Identify which cell holds the provided text, then report its [X, Y] central coordinate. 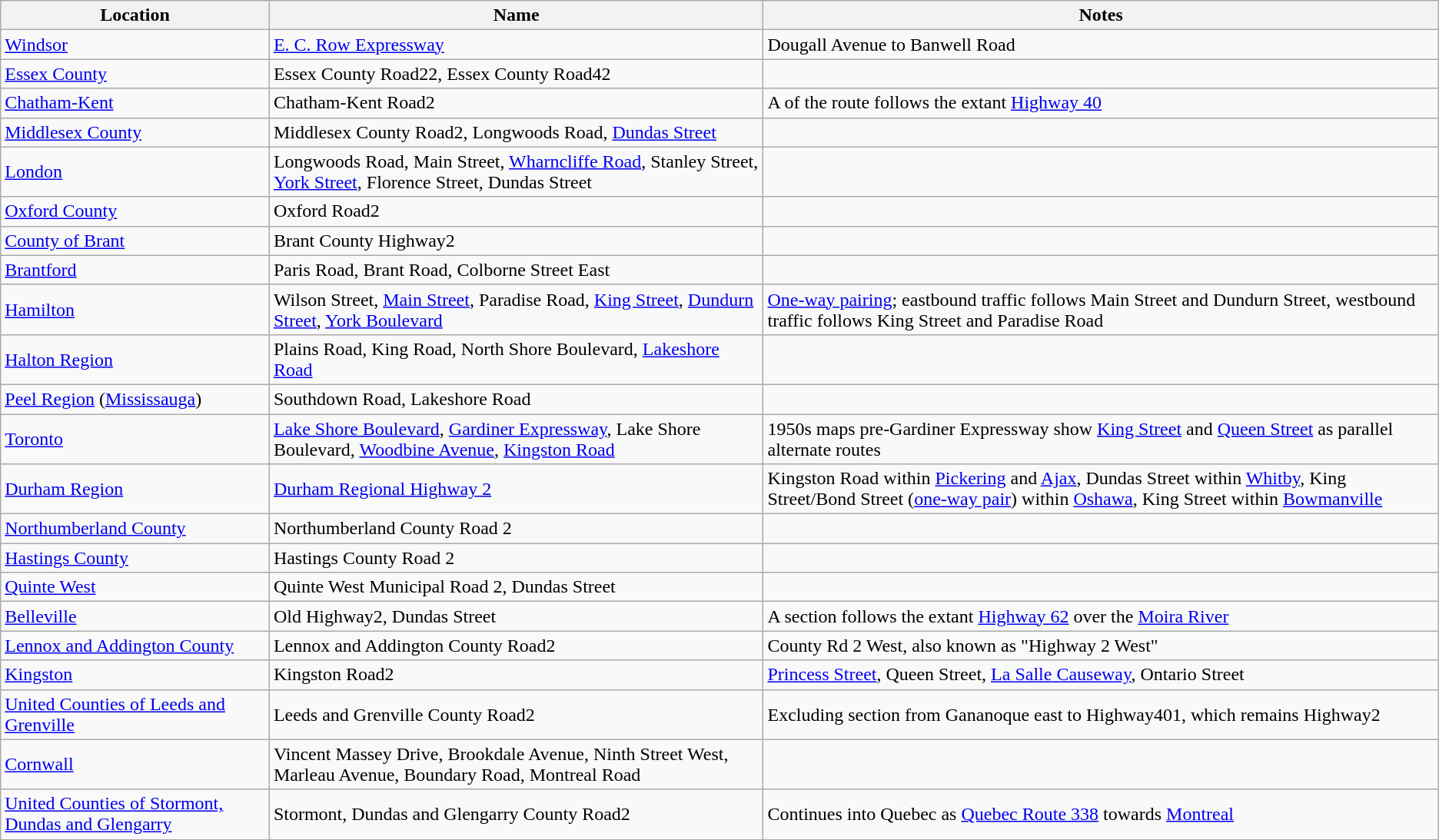
United Counties of Leeds and Grenville [135, 715]
Chatham-Kent [135, 103]
Hastings County Road 2 [517, 558]
E. C. Row Expressway [517, 45]
Wilson Street, Main Street, Paradise Road, King Street, Dundurn Street, York Boulevard [517, 309]
Quinte West [135, 587]
Quinte West Municipal Road 2, Dundas Street [517, 587]
Old Highway2, Dundas Street [517, 616]
Chatham-Kent Road2 [517, 103]
A of the route follows the extant Highway 40 [1101, 103]
Leeds and Grenville County Road2 [517, 715]
Oxford Road2 [517, 211]
Stormont, Dundas and Glengarry County Road2 [517, 815]
Kingston Road2 [517, 675]
Belleville [135, 616]
Durham Regional Highway 2 [517, 489]
Oxford County [135, 211]
A section follows the extant Highway 62 over the Moira River [1101, 616]
Excluding section from Gananoque east to Highway401, which remains Highway2 [1101, 715]
Toronto [135, 438]
Notes [1101, 15]
One-way pairing; eastbound traffic follows Main Street and Dundurn Street, westbound traffic follows King Street and Paradise Road [1101, 309]
Cornwall [135, 764]
County of Brant [135, 241]
Durham Region [135, 489]
Location [135, 15]
Lennox and Addington County [135, 646]
Halton Region [135, 360]
Paris Road, Brant Road, Colborne Street East [517, 270]
United Counties of Stormont, Dundas and Glengarry [135, 815]
County Rd 2 West, also known as "Highway 2 West" [1101, 646]
Essex County [135, 74]
Continues into Quebec as Quebec Route 338 towards Montreal [1101, 815]
Southdown Road, Lakeshore Road [517, 399]
Name [517, 15]
Brant County Highway2 [517, 241]
1950s maps pre-Gardiner Expressway show King Street and Queen Street as parallel alternate routes [1101, 438]
Middlesex County [135, 132]
Lennox and Addington County Road2 [517, 646]
Middlesex County Road2, Longwoods Road, Dundas Street [517, 132]
Vincent Massey Drive, Brookdale Avenue, Ninth Street West, Marleau Avenue, Boundary Road, Montreal Road [517, 764]
Dougall Avenue to Banwell Road [1101, 45]
Lake Shore Boulevard, Gardiner Expressway, Lake Shore Boulevard, Woodbine Avenue, Kingston Road [517, 438]
Princess Street, Queen Street, La Salle Causeway, Ontario Street [1101, 675]
Northumberland County [135, 529]
Hastings County [135, 558]
Northumberland County Road 2 [517, 529]
Hamilton [135, 309]
Windsor [135, 45]
Plains Road, King Road, North Shore Boulevard, Lakeshore Road [517, 360]
London [135, 172]
Essex County Road22, Essex County Road42 [517, 74]
Kingston [135, 675]
Longwoods Road, Main Street, Wharncliffe Road, Stanley Street, York Street, Florence Street, Dundas Street [517, 172]
Peel Region (Mississauga) [135, 399]
Brantford [135, 270]
